From the cell containing the given text, extract its center point as [X, Y] coordinate. 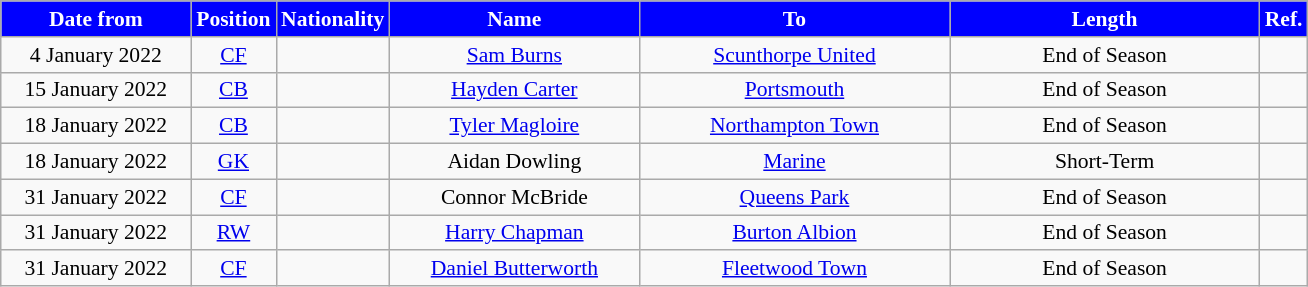
Hayden Carter [514, 90]
4 January 2022 [96, 55]
Northampton Town [794, 126]
Marine [794, 162]
15 January 2022 [96, 90]
Aidan Dowling [514, 162]
Daniel Butterworth [514, 269]
Fleetwood Town [794, 269]
RW [234, 233]
Burton Albion [794, 233]
Queens Park [794, 197]
Nationality [332, 19]
GK [234, 162]
Short-Term [1105, 162]
Ref. [1284, 19]
Tyler Magloire [514, 126]
Date from [96, 19]
Harry Chapman [514, 233]
Scunthorpe United [794, 55]
Portsmouth [794, 90]
Length [1105, 19]
Position [234, 19]
Name [514, 19]
To [794, 19]
Sam Burns [514, 55]
Connor McBride [514, 197]
